Return (X, Y) of the center of cell containing provided text 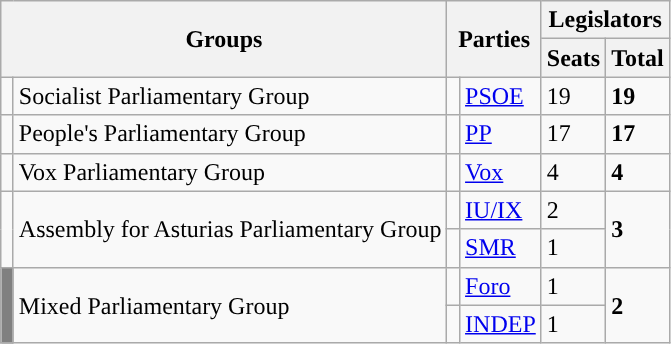
Vox Parliamentary Group (230, 172)
Groups (224, 39)
Total (638, 58)
3 (638, 229)
IU/IX (501, 210)
Parties (494, 39)
SMR (501, 248)
Mixed Parliamentary Group (230, 305)
Seats (573, 58)
Assembly for Asturias Parliamentary Group (230, 229)
Legislators (605, 20)
People's Parliamentary Group (230, 134)
Vox (501, 172)
Foro (501, 286)
Socialist Parliamentary Group (230, 96)
PSOE (501, 96)
PP (501, 134)
INDEP (501, 324)
